Return (X, Y) of the center of cell containing provided text 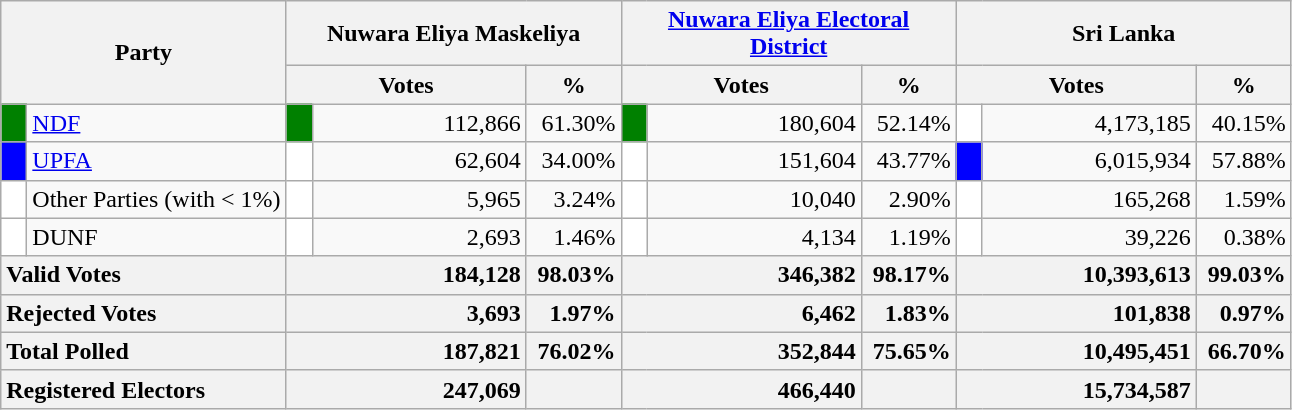
10,040 (754, 199)
10,393,613 (1076, 275)
39,226 (1089, 237)
2,693 (419, 237)
3.24% (574, 199)
1.46% (574, 237)
Party (144, 52)
247,069 (406, 389)
UPFA (156, 161)
40.15% (1244, 123)
Sri Lanka (1124, 34)
466,440 (741, 389)
1.19% (908, 237)
Valid Votes (144, 275)
0.38% (1244, 237)
5,965 (419, 199)
DUNF (156, 237)
61.30% (574, 123)
57.88% (1244, 161)
2.90% (908, 199)
3,693 (406, 313)
112,866 (419, 123)
151,604 (754, 161)
98.17% (908, 275)
99.03% (1244, 275)
187,821 (406, 351)
52.14% (908, 123)
1.83% (908, 313)
6,462 (741, 313)
4,173,185 (1089, 123)
66.70% (1244, 351)
76.02% (574, 351)
34.00% (574, 161)
Total Polled (144, 351)
184,128 (406, 275)
4,134 (754, 237)
1.59% (1244, 199)
346,382 (741, 275)
352,844 (741, 351)
75.65% (908, 351)
Other Parties (with < 1%) (156, 199)
NDF (156, 123)
15,734,587 (1076, 389)
98.03% (574, 275)
Registered Electors (144, 389)
101,838 (1076, 313)
180,604 (754, 123)
165,268 (1089, 199)
10,495,451 (1076, 351)
62,604 (419, 161)
Nuwara Eliya Maskeliya (454, 34)
6,015,934 (1089, 161)
Nuwara Eliya Electoral District (788, 34)
1.97% (574, 313)
0.97% (1244, 313)
Rejected Votes (144, 313)
43.77% (908, 161)
